Identify which cell holds the provided text, then report its [X, Y] central coordinate. 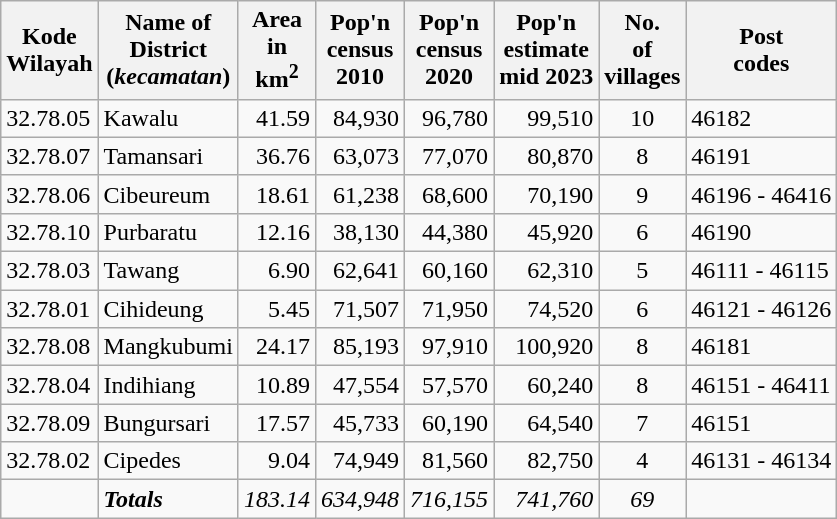
Tamansari [168, 156]
47,554 [360, 385]
46151 - 46411 [762, 385]
Bungursari [168, 423]
No. of villages [642, 50]
Kode Wilayah [50, 50]
5 [642, 271]
85,193 [360, 347]
46191 [762, 156]
46151 [762, 423]
69 [642, 499]
32.78.06 [50, 194]
9 [642, 194]
99,510 [546, 118]
46181 [762, 347]
97,910 [450, 347]
Mangkubumi [168, 347]
32.78.02 [50, 461]
Tawang [168, 271]
32.78.10 [50, 232]
9.04 [276, 461]
46131 - 46134 [762, 461]
32.78.07 [50, 156]
24.17 [276, 347]
96,780 [450, 118]
5.45 [276, 309]
Cibeureum [168, 194]
61,238 [360, 194]
Area in km2 [276, 50]
46111 - 46115 [762, 271]
Pop'nestimatemid 2023 [546, 50]
71,507 [360, 309]
183.14 [276, 499]
Totals [168, 499]
45,733 [360, 423]
60,190 [450, 423]
32.78.05 [50, 118]
Name ofDistrict(kecamatan) [168, 50]
36.76 [276, 156]
74,949 [360, 461]
68,600 [450, 194]
741,760 [546, 499]
18.61 [276, 194]
71,950 [450, 309]
38,130 [360, 232]
Indihiang [168, 385]
74,520 [546, 309]
46190 [762, 232]
Pop'ncensus2020 [450, 50]
62,641 [360, 271]
Kawalu [168, 118]
32.78.03 [50, 271]
32.78.09 [50, 423]
Postcodes [762, 50]
32.78.08 [50, 347]
84,930 [360, 118]
100,920 [546, 347]
10.89 [276, 385]
Pop'ncensus2010 [360, 50]
44,380 [450, 232]
634,948 [360, 499]
81,560 [450, 461]
Cipedes [168, 461]
7 [642, 423]
70,190 [546, 194]
46121 - 46126 [762, 309]
716,155 [450, 499]
77,070 [450, 156]
32.78.01 [50, 309]
64,540 [546, 423]
80,870 [546, 156]
32.78.04 [50, 385]
57,570 [450, 385]
46196 - 46416 [762, 194]
46182 [762, 118]
17.57 [276, 423]
60,160 [450, 271]
63,073 [360, 156]
6.90 [276, 271]
Cihideung [168, 309]
12.16 [276, 232]
10 [642, 118]
60,240 [546, 385]
62,310 [546, 271]
Purbaratu [168, 232]
82,750 [546, 461]
41.59 [276, 118]
45,920 [546, 232]
4 [642, 461]
